Capture the cell that displays the provided text and extract its [x, y] central coordinate. 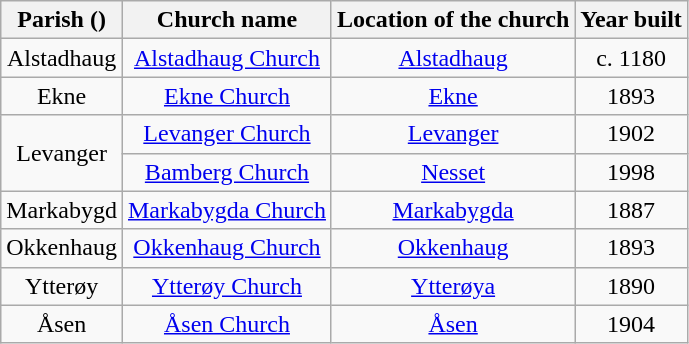
Ytterøy [62, 286]
c. 1180 [632, 58]
Markabygda [452, 210]
Ekne Church [226, 96]
Levanger Church [226, 134]
Bamberg Church [226, 172]
1904 [632, 324]
1890 [632, 286]
Alstadhaug Church [226, 58]
Year built [632, 20]
Parish () [62, 20]
Nesset [452, 172]
Okkenhaug Church [226, 248]
Ytterøya [452, 286]
Markabygd [62, 210]
1998 [632, 172]
Ytterøy Church [226, 286]
Church name [226, 20]
Location of the church [452, 20]
1902 [632, 134]
1887 [632, 210]
Markabygda Church [226, 210]
Åsen Church [226, 324]
